Pinpoint the cell where the given text exists, returning its [X, Y] midpoint coordinate. 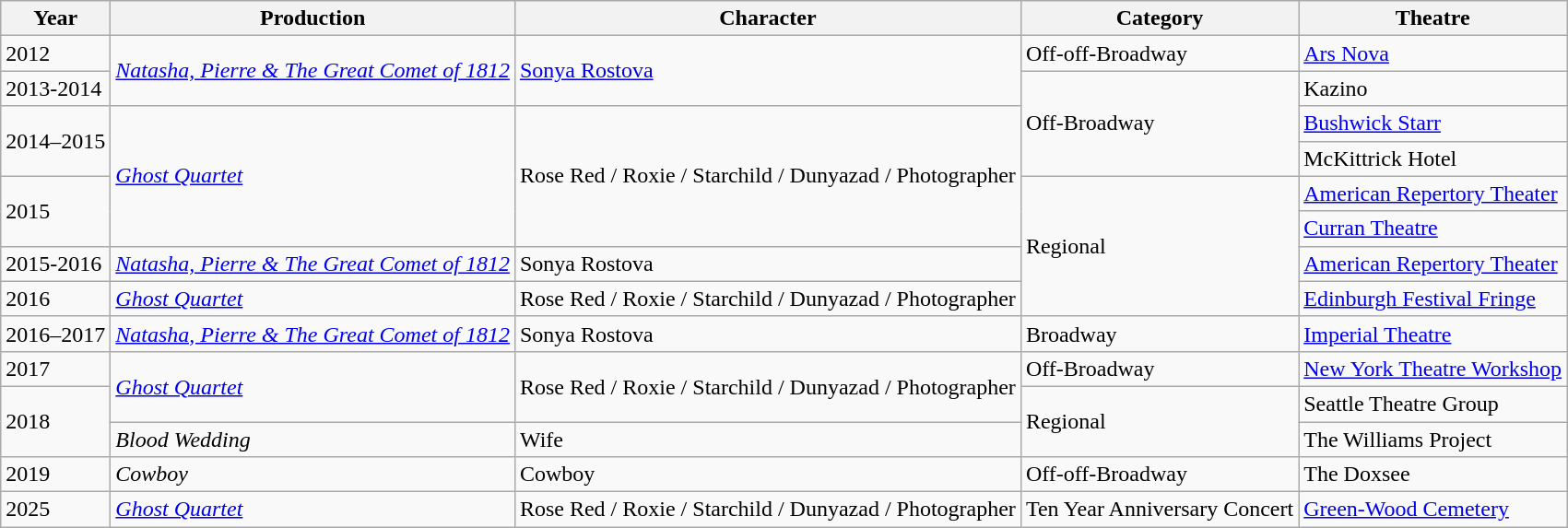
New York Theatre Workshop [1432, 369]
Broadway [1160, 334]
2016–2017 [55, 334]
2015 [55, 211]
Edinburgh Festival Fringe [1432, 299]
Wife [767, 440]
The Doxsee [1432, 475]
2019 [55, 475]
Bushwick Starr [1432, 123]
Theatre [1432, 18]
2016 [55, 299]
Ten Year Anniversary Concert [1160, 510]
Seattle Theatre Group [1432, 404]
Production [313, 18]
Category [1160, 18]
Year [55, 18]
2018 [55, 421]
The Williams Project [1432, 440]
Green-Wood Cemetery [1432, 510]
Character [767, 18]
McKittrick Hotel [1432, 158]
Curran Theatre [1432, 229]
2012 [55, 53]
2017 [55, 369]
2014–2015 [55, 141]
Kazino [1432, 88]
Imperial Theatre [1432, 334]
2013-2014 [55, 88]
2025 [55, 510]
Ars Nova [1432, 53]
Blood Wedding [313, 440]
2015-2016 [55, 264]
